Scan for the cell matching the given text and deliver its (X, Y) coordinate at center. 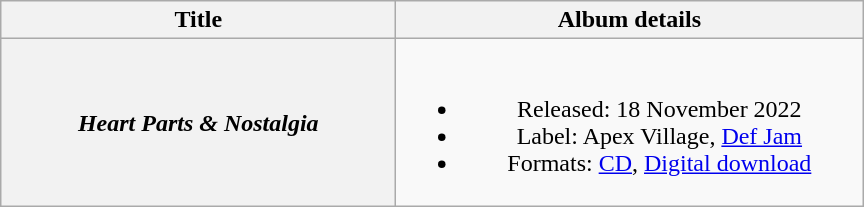
Heart Parts & Nostalgia (198, 122)
Album details (630, 20)
Released: 18 November 2022Label: Apex Village, Def JamFormats: CD, Digital download (630, 122)
Title (198, 20)
